Return the (x, y) coordinate for the center point of the cell that contains the specified text.  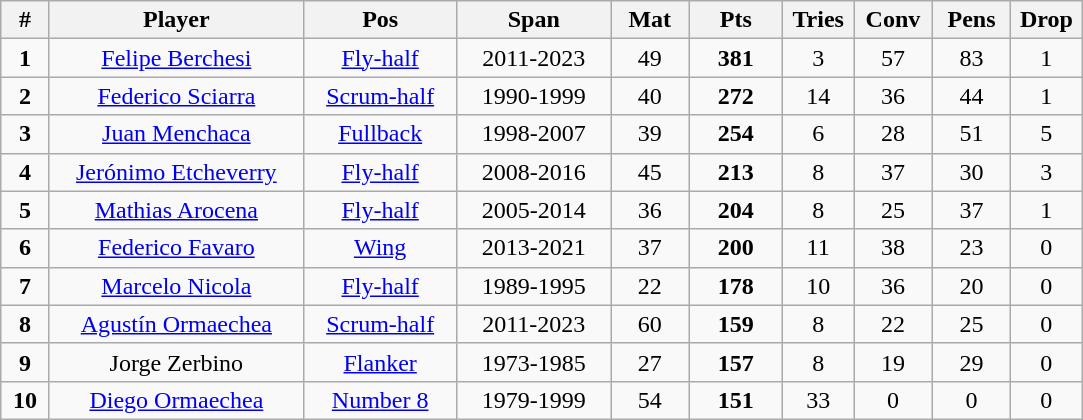
Federico Sciarra (176, 96)
Mat (650, 20)
Conv (894, 20)
Fullback (380, 134)
2013-2021 (534, 248)
Flanker (380, 362)
1989-1995 (534, 286)
23 (972, 248)
9 (26, 362)
2008-2016 (534, 172)
7 (26, 286)
Tries (818, 20)
1990-1999 (534, 96)
57 (894, 58)
272 (736, 96)
14 (818, 96)
49 (650, 58)
213 (736, 172)
51 (972, 134)
1973-1985 (534, 362)
Federico Favaro (176, 248)
Drop (1046, 20)
159 (736, 324)
Juan Menchaca (176, 134)
20 (972, 286)
29 (972, 362)
60 (650, 324)
40 (650, 96)
Pos (380, 20)
2 (26, 96)
Marcelo Nicola (176, 286)
Jerónimo Etcheverry (176, 172)
11 (818, 248)
39 (650, 134)
254 (736, 134)
Wing (380, 248)
204 (736, 210)
83 (972, 58)
Number 8 (380, 400)
Felipe Berchesi (176, 58)
30 (972, 172)
44 (972, 96)
2005-2014 (534, 210)
Pens (972, 20)
200 (736, 248)
45 (650, 172)
Jorge Zerbino (176, 362)
Diego Ormaechea (176, 400)
# (26, 20)
Player (176, 20)
178 (736, 286)
27 (650, 362)
1998-2007 (534, 134)
33 (818, 400)
151 (736, 400)
4 (26, 172)
381 (736, 58)
Pts (736, 20)
54 (650, 400)
Agustín Ormaechea (176, 324)
Span (534, 20)
1979-1999 (534, 400)
157 (736, 362)
28 (894, 134)
Mathias Arocena (176, 210)
19 (894, 362)
38 (894, 248)
